Scan for the cell matching the given text and deliver its (x, y) coordinate at center. 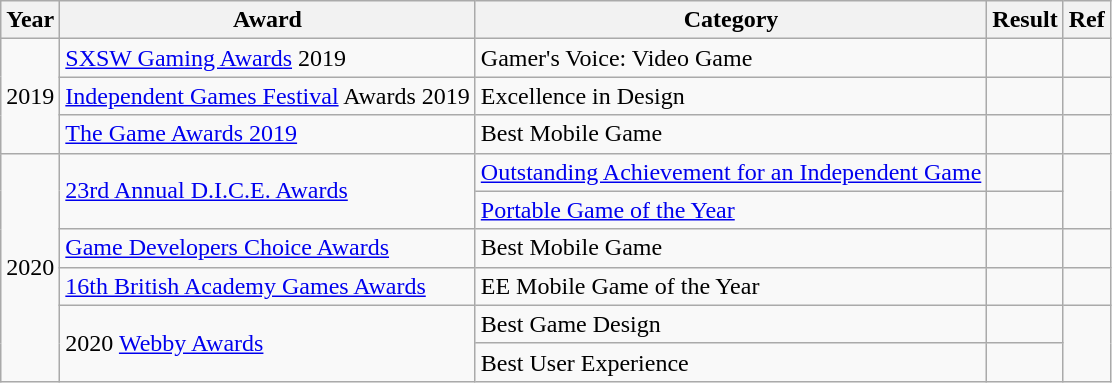
2020 Webby Awards (268, 343)
Game Developers Choice Awards (268, 248)
SXSW Gaming Awards 2019 (268, 58)
16th British Academy Games Awards (268, 286)
EE Mobile Game of the Year (731, 286)
Excellence in Design (731, 96)
2020 (30, 267)
Award (268, 20)
Best User Experience (731, 362)
23rd Annual D.I.C.E. Awards (268, 191)
Independent Games Festival Awards 2019 (268, 96)
Best Game Design (731, 324)
Portable Game of the Year (731, 210)
Outstanding Achievement for an Independent Game (731, 172)
The Game Awards 2019 (268, 134)
Ref (1086, 20)
Year (30, 20)
Category (731, 20)
Result (1025, 20)
Gamer's Voice: Video Game (731, 58)
2019 (30, 96)
